Provide the (x, y) coordinate of the cell's center where the given text is located.  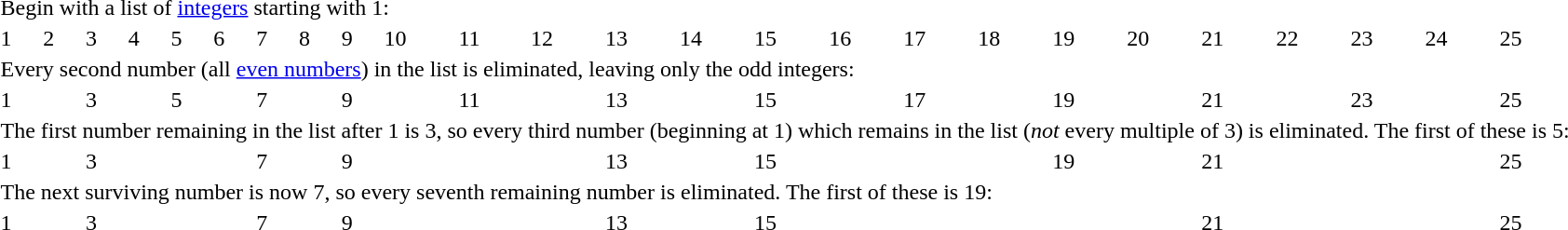
4 (147, 38)
2 (61, 38)
12 (564, 38)
18 (1013, 38)
22 (1311, 38)
14 (715, 38)
6 (233, 38)
8 (317, 38)
24 (1460, 38)
16 (864, 38)
20 (1162, 38)
10 (419, 38)
